From the cell containing the given text, extract its center point as [X, Y] coordinate. 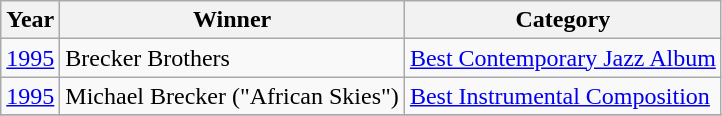
Category [562, 20]
Brecker Brothers [232, 58]
Winner [232, 20]
Best Instrumental Composition [562, 96]
Michael Brecker ("African Skies") [232, 96]
Best Contemporary Jazz Album [562, 58]
Year [30, 20]
